Detect which cell encompasses the target text, then output its [X, Y] center coordinate. 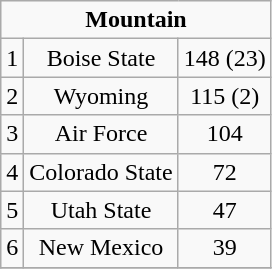
104 [224, 134]
Utah State [101, 210]
1 [12, 58]
New Mexico [101, 248]
39 [224, 248]
2 [12, 96]
Colorado State [101, 172]
Air Force [101, 134]
3 [12, 134]
115 (2) [224, 96]
4 [12, 172]
5 [12, 210]
6 [12, 248]
72 [224, 172]
Mountain [136, 20]
148 (23) [224, 58]
Wyoming [101, 96]
47 [224, 210]
Boise State [101, 58]
